Provide the (x, y) coordinate of the cell's center where the given text is located.  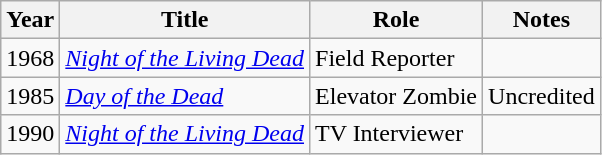
Year (30, 20)
TV Interviewer (396, 134)
Title (185, 20)
Field Reporter (396, 58)
1990 (30, 134)
Uncredited (542, 96)
1968 (30, 58)
Day of the Dead (185, 96)
Notes (542, 20)
Role (396, 20)
1985 (30, 96)
Elevator Zombie (396, 96)
